Locate the cell with the specified text and output its (X, Y) center coordinate. 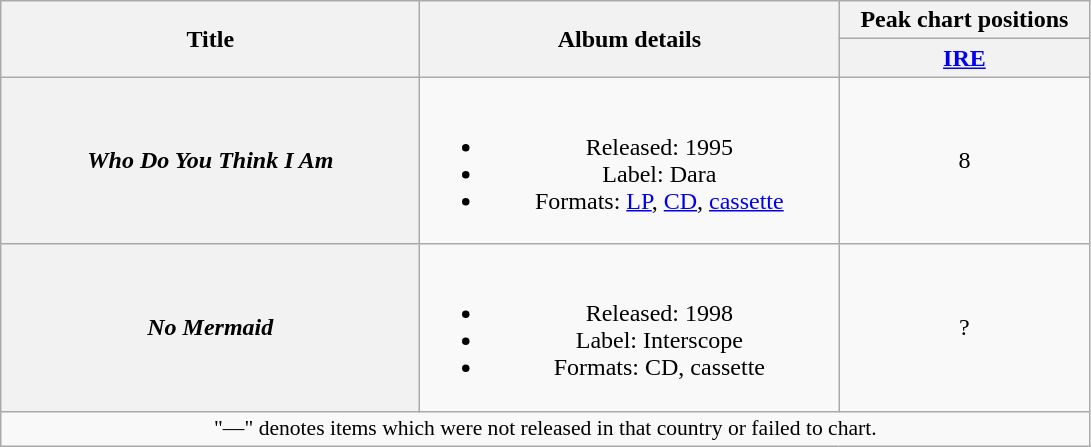
Who Do You Think I Am (210, 160)
"—" denotes items which were not released in that country or failed to chart. (546, 429)
Album details (630, 39)
Title (210, 39)
Released: 1998Label: InterscopeFormats: CD, cassette (630, 328)
? (964, 328)
Peak chart positions (964, 20)
Released: 1995Label: DaraFormats: LP, CD, cassette (630, 160)
IRE (964, 58)
No Mermaid (210, 328)
8 (964, 160)
